From the cell containing the given text, extract its center point as (x, y) coordinate. 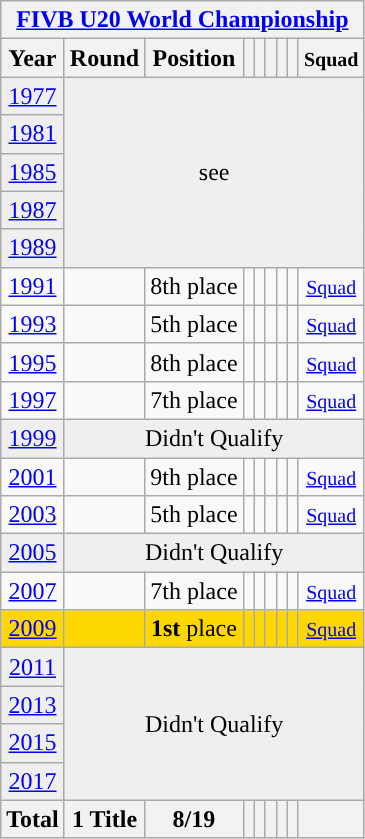
2009 (33, 629)
1 Title (104, 819)
Position (194, 58)
9th place (194, 477)
1985 (33, 172)
2003 (33, 515)
2011 (33, 667)
FIVB U20 World Championship (182, 20)
1995 (33, 362)
1981 (33, 134)
Year (33, 58)
1977 (33, 96)
2005 (33, 553)
2017 (33, 781)
2001 (33, 477)
1989 (33, 248)
2015 (33, 743)
2007 (33, 591)
8/19 (194, 819)
1993 (33, 324)
1st place (194, 629)
Total (33, 819)
Round (104, 58)
1997 (33, 400)
1999 (33, 438)
see (214, 172)
1991 (33, 286)
2013 (33, 705)
1987 (33, 210)
